Identify which cell holds the provided text, then report its [X, Y] central coordinate. 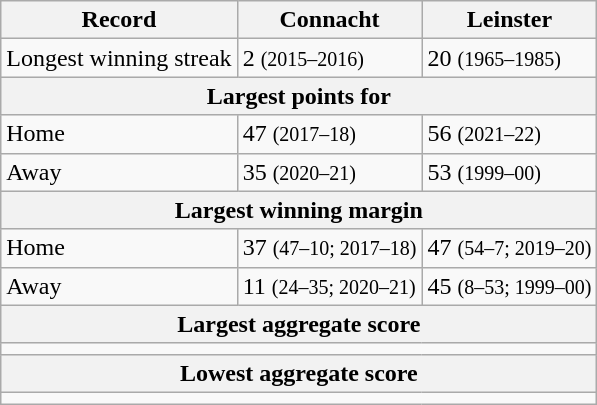
Record [119, 20]
Leinster [510, 20]
47 (54–7; 2019–20) [510, 248]
45 (8–53; 1999–00) [510, 286]
Connacht [330, 20]
20 (1965–1985) [510, 58]
Lowest aggregate score [299, 373]
53 (1999–00) [510, 172]
56 (2021–22) [510, 134]
Largest aggregate score [299, 324]
Largest points for [299, 96]
37 (47–10; 2017–18) [330, 248]
Largest winning margin [299, 210]
Longest winning streak [119, 58]
11 (24–35; 2020–21) [330, 286]
35 (2020–21) [330, 172]
2 (2015–2016) [330, 58]
47 (2017–18) [330, 134]
